Detect which cell encompasses the target text, then output its [x, y] center coordinate. 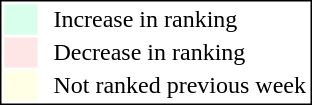
Not ranked previous week [180, 85]
Increase in ranking [180, 19]
Decrease in ranking [180, 53]
